Extract the (x, y) coordinate from the center of the cell holding the provided text.  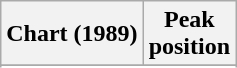
Chart (1989) (72, 34)
Peakposition (189, 34)
